Output the [x, y] coordinate of the center of the cell containing the given text.  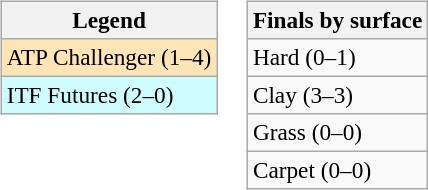
ATP Challenger (1–4) [108, 57]
Legend [108, 20]
Grass (0–0) [337, 133]
Carpet (0–0) [337, 171]
Finals by surface [337, 20]
ITF Futures (2–0) [108, 95]
Clay (3–3) [337, 95]
Hard (0–1) [337, 57]
